Find where the given text appears and provide that cell's center as [X, Y] coordinate. 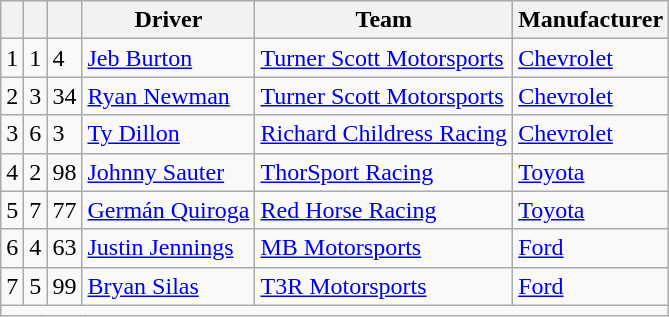
Bryan Silas [168, 286]
MB Motorsports [384, 248]
Ryan Newman [168, 96]
99 [64, 286]
Red Horse Racing [384, 210]
Manufacturer [591, 20]
Richard Childress Racing [384, 134]
T3R Motorsports [384, 286]
Jeb Burton [168, 58]
Team [384, 20]
98 [64, 172]
77 [64, 210]
Justin Jennings [168, 248]
63 [64, 248]
Driver [168, 20]
ThorSport Racing [384, 172]
Johnny Sauter [168, 172]
Ty Dillon [168, 134]
Germán Quiroga [168, 210]
34 [64, 96]
